Capture the cell that displays the provided text and extract its [X, Y] central coordinate. 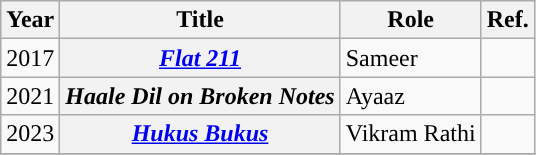
Year [30, 20]
Ref. [508, 20]
Title [200, 20]
Ayaaz [410, 96]
Haale Dil on Broken Notes [200, 96]
2023 [30, 134]
Vikram Rathi [410, 134]
2017 [30, 58]
Flat 211 [200, 58]
2021 [30, 96]
Role [410, 20]
Sameer [410, 58]
Hukus Bukus [200, 134]
